Output the (x, y) coordinate of the center of the cell containing the given text.  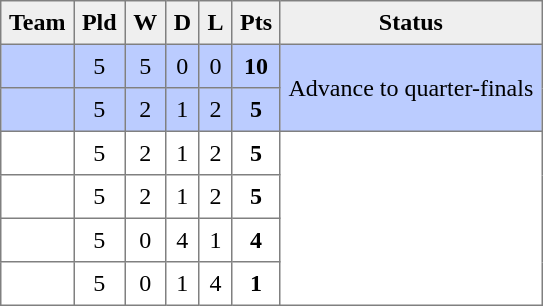
10 (256, 66)
Pld (100, 23)
L (216, 23)
Pts (256, 23)
D (182, 23)
Status (410, 23)
Advance to quarter-finals (410, 88)
Team (38, 23)
W (145, 23)
